Extract the [X, Y] coordinate from the center of the cell holding the provided text.  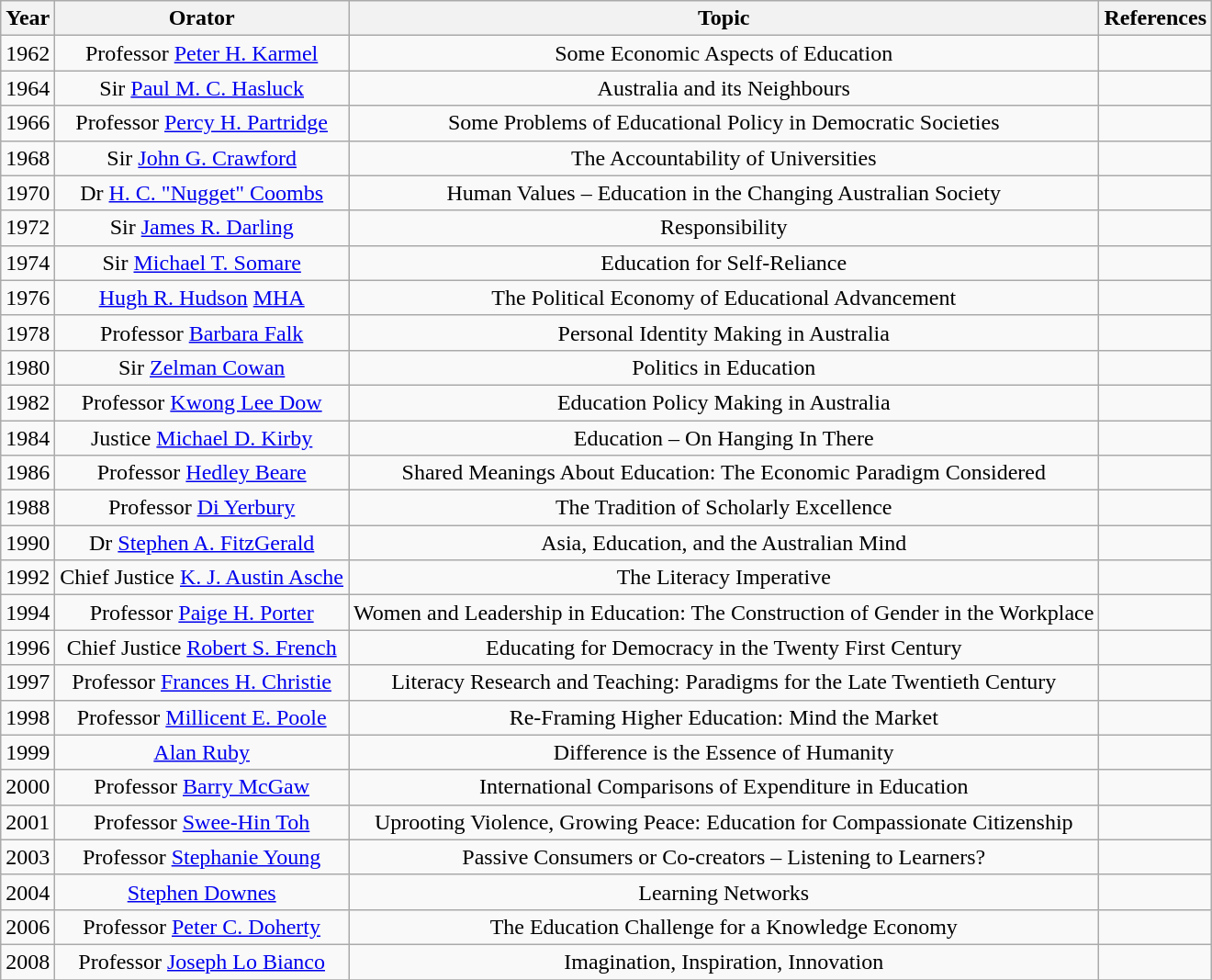
Politics in Education [724, 367]
2004 [28, 892]
1990 [28, 543]
Professor Frances H. Christie [202, 682]
Sir Zelman Cowan [202, 367]
1994 [28, 613]
Women and Leadership in Education: The Construction of Gender in the Workplace [724, 613]
The Political Economy of Educational Advancement [724, 298]
Asia, Education, and the Australian Mind [724, 543]
Dr H. C. "Nugget" Coombs [202, 193]
1968 [28, 158]
1962 [28, 53]
Stephen Downes [202, 892]
Orator [202, 18]
Uprooting Violence, Growing Peace: Education for Compassionate Citizenship [724, 822]
Professor Barbara Falk [202, 332]
Justice Michael D. Kirby [202, 438]
Re-Framing Higher Education: Mind the Market [724, 717]
1986 [28, 473]
1972 [28, 228]
Passive Consumers or Co-creators – Listening to Learners? [724, 857]
Professor Di Yerbury [202, 508]
Alan Ruby [202, 752]
Dr Stephen A. FitzGerald [202, 543]
2001 [28, 822]
The Literacy Imperative [724, 578]
1999 [28, 752]
Professor Hedley Beare [202, 473]
Difference is the Essence of Humanity [724, 752]
Professor Stephanie Young [202, 857]
Professor Swee-Hin Toh [202, 822]
Professor Percy H. Partridge [202, 123]
1998 [28, 717]
Learning Networks [724, 892]
Professor Barry McGaw [202, 787]
Sir Paul M. C. Hasluck [202, 88]
Shared Meanings About Education: The Economic Paradigm Considered [724, 473]
2000 [28, 787]
1980 [28, 367]
International Comparisons of Expenditure in Education [724, 787]
Professor Peter H. Karmel [202, 53]
2003 [28, 857]
Professor Kwong Lee Dow [202, 402]
Chief Justice K. J. Austin Asche [202, 578]
1970 [28, 193]
1996 [28, 648]
2008 [28, 962]
The Tradition of Scholarly Excellence [724, 508]
Professor Paige H. Porter [202, 613]
Personal Identity Making in Australia [724, 332]
Human Values – Education in the Changing Australian Society [724, 193]
1984 [28, 438]
Hugh R. Hudson MHA [202, 298]
2006 [28, 927]
Professor Peter C. Doherty [202, 927]
Sir John G. Crawford [202, 158]
Literacy Research and Teaching: Paradigms for the Late Twentieth Century [724, 682]
1964 [28, 88]
Imagination, Inspiration, Innovation [724, 962]
Year [28, 18]
Chief Justice Robert S. French [202, 648]
1966 [28, 123]
Education Policy Making in Australia [724, 402]
Professor Joseph Lo Bianco [202, 962]
Educating for Democracy in the Twenty First Century [724, 648]
1978 [28, 332]
Responsibility [724, 228]
Sir Michael T. Somare [202, 263]
1988 [28, 508]
Education – On Hanging In There [724, 438]
Topic [724, 18]
1992 [28, 578]
The Accountability of Universities [724, 158]
Australia and its Neighbours [724, 88]
Education for Self-Reliance [724, 263]
Sir James R. Darling [202, 228]
1997 [28, 682]
Professor Millicent E. Poole [202, 717]
The Education Challenge for a Knowledge Economy [724, 927]
1982 [28, 402]
1976 [28, 298]
Some Economic Aspects of Education [724, 53]
1974 [28, 263]
Some Problems of Educational Policy in Democratic Societies [724, 123]
References [1155, 18]
